Find where the given text appears and provide that cell's center as (x, y) coordinate. 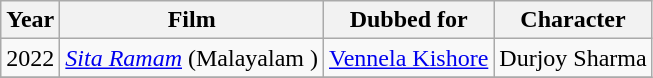
2022 (30, 58)
Year (30, 20)
Durjoy Sharma (573, 58)
Film (192, 20)
Character (573, 20)
Sita Ramam (Malayalam ) (192, 58)
Dubbed for (408, 20)
Vennela Kishore (408, 58)
